Determine the [X, Y] coordinate at the center of the cell enclosing the given text.  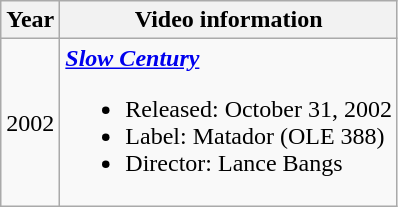
2002 [30, 122]
Video information [229, 20]
Slow CenturyReleased: October 31, 2002Label: Matador (OLE 388)Director: Lance Bangs [229, 122]
Year [30, 20]
